Determine the (X, Y) coordinate at the center of the cell enclosing the given text.  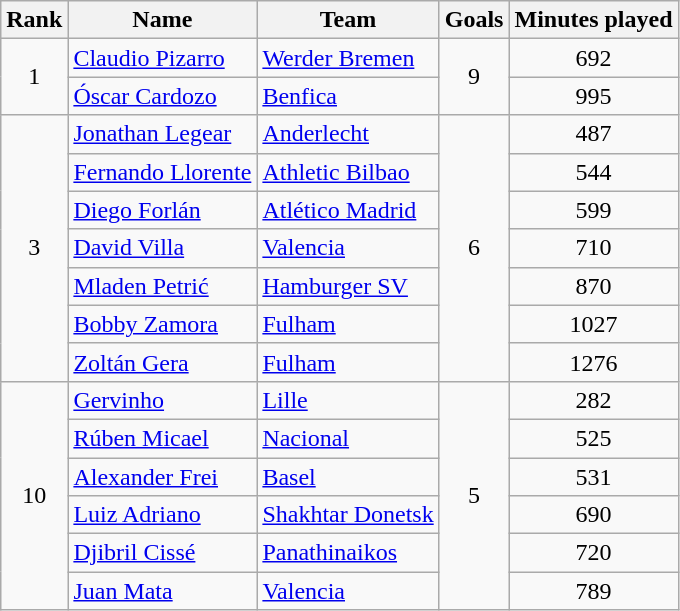
282 (594, 400)
544 (594, 172)
692 (594, 58)
690 (594, 515)
Name (162, 20)
Bobby Zamora (162, 324)
9 (474, 77)
525 (594, 438)
Anderlecht (348, 134)
710 (594, 248)
Lille (348, 400)
720 (594, 553)
531 (594, 477)
Atlético Madrid (348, 210)
Basel (348, 477)
Mladen Petrić (162, 286)
Shakhtar Donetsk (348, 515)
Alexander Frei (162, 477)
Rank (34, 20)
Zoltán Gera (162, 362)
599 (594, 210)
Benfica (348, 96)
789 (594, 591)
1276 (594, 362)
6 (474, 248)
Nacional (348, 438)
Werder Bremen (348, 58)
Fernando Llorente (162, 172)
Hamburger SV (348, 286)
Panathinaikos (348, 553)
Diego Forlán (162, 210)
Athletic Bilbao (348, 172)
Luiz Adriano (162, 515)
Rúben Micael (162, 438)
870 (594, 286)
1 (34, 77)
487 (594, 134)
Óscar Cardozo (162, 96)
Djibril Cissé (162, 553)
Claudio Pizarro (162, 58)
Minutes played (594, 20)
995 (594, 96)
Goals (474, 20)
1027 (594, 324)
5 (474, 495)
Gervinho (162, 400)
Juan Mata (162, 591)
3 (34, 248)
David Villa (162, 248)
Jonathan Legear (162, 134)
Team (348, 20)
10 (34, 495)
